Pinpoint the cell where the given text exists, returning its (x, y) midpoint coordinate. 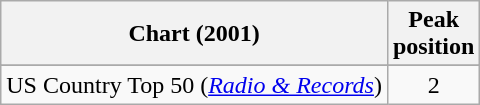
Peakposition (433, 34)
US Country Top 50 (Radio & Records) (194, 85)
Chart (2001) (194, 34)
2 (433, 85)
